Locate the cell with the specified text and output its (X, Y) center coordinate. 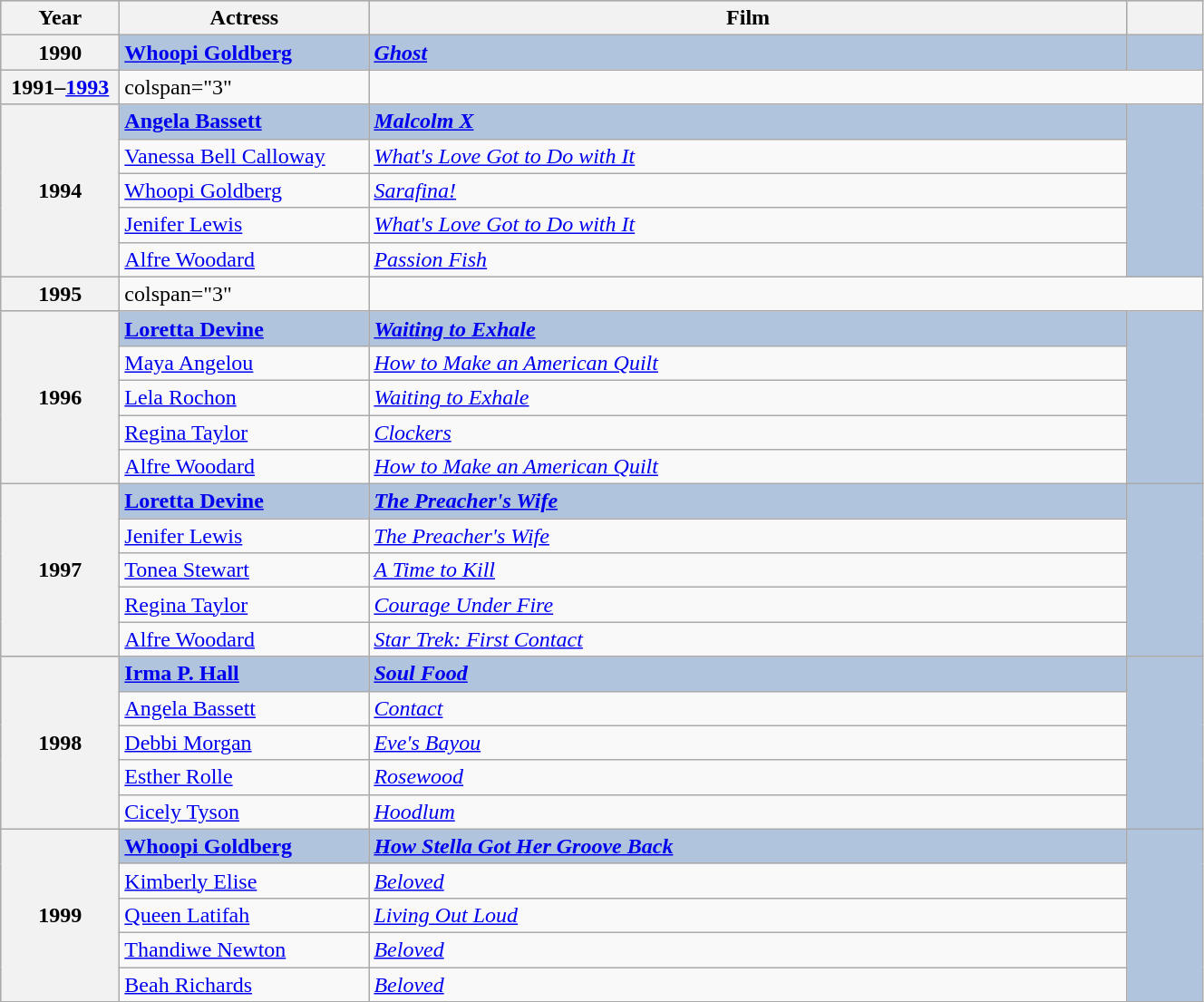
Vanessa Bell Calloway (245, 156)
Beah Richards (245, 984)
1999 (60, 915)
Thandiwe Newton (245, 949)
Clockers (749, 433)
Passion Fish (749, 259)
Tonea Stewart (245, 570)
Ghost (749, 53)
How Stella Got Her Groove Back (749, 846)
Rosewood (749, 777)
A Time to Kill (749, 570)
Hoodlum (749, 812)
Debbi Morgan (245, 743)
Malcolm X (749, 122)
Actress (245, 18)
Film (749, 18)
1997 (60, 570)
Maya Angelou (245, 363)
Irma P. Hall (245, 674)
Queen Latifah (245, 915)
Sarafina! (749, 190)
Kimberly Elise (245, 880)
Eve's Bayou (749, 743)
1990 (60, 53)
Esther Rolle (245, 777)
Contact (749, 708)
Cicely Tyson (245, 812)
1996 (60, 397)
Courage Under Fire (749, 605)
Star Trek: First Contact (749, 639)
Living Out Loud (749, 915)
Year (60, 18)
1994 (60, 190)
1995 (60, 294)
Soul Food (749, 674)
Lela Rochon (245, 397)
1998 (60, 743)
1991–1993 (60, 87)
